Identify which cell holds the provided text, then report its [X, Y] central coordinate. 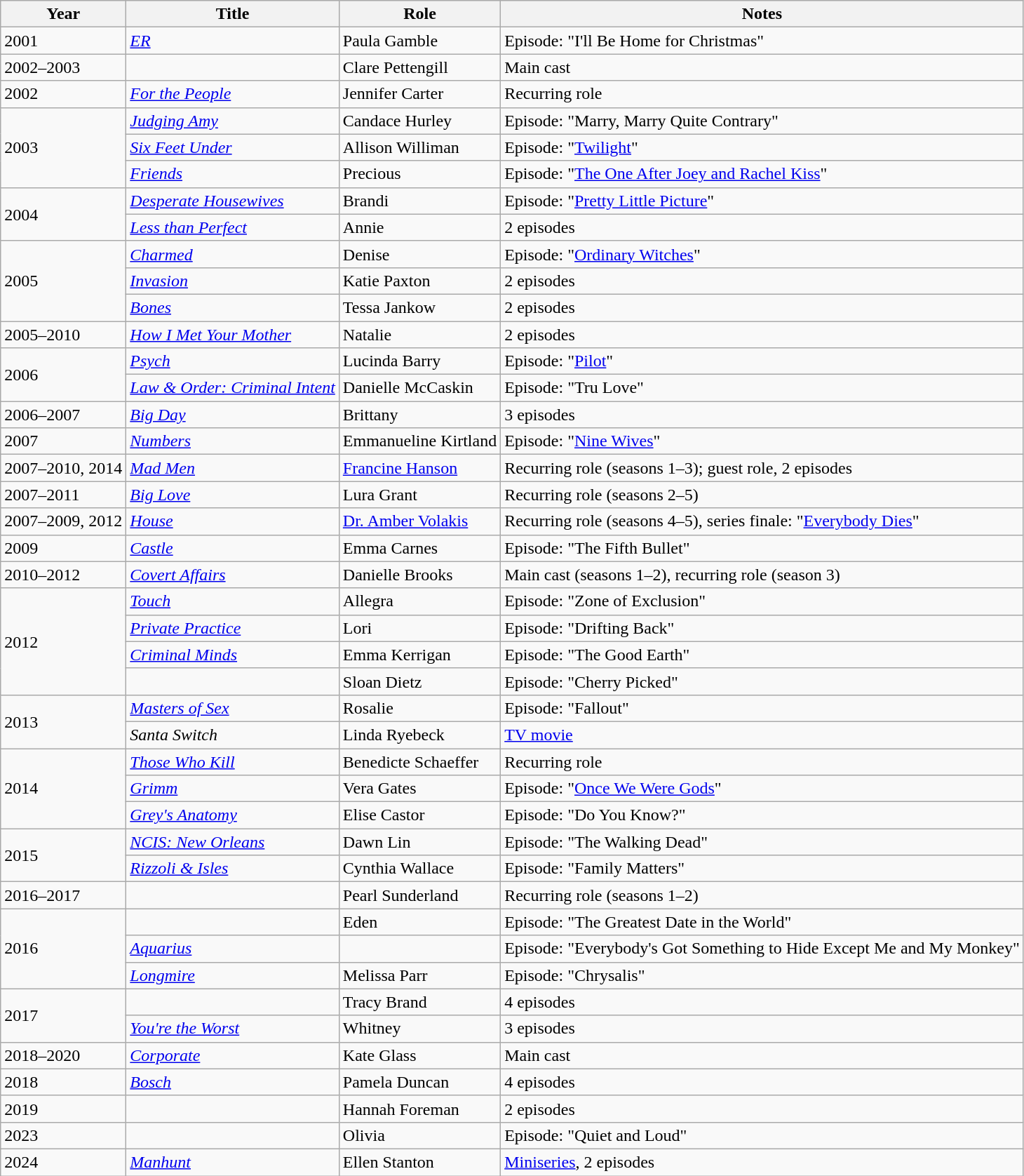
Denise [419, 254]
Tessa Jankow [419, 307]
2007–2011 [63, 495]
Ellen Stanton [419, 1162]
Lucinda Barry [419, 361]
Criminal Minds [233, 655]
Episode: "Zone of Exclusion" [762, 601]
Dr. Amber Volakis [419, 521]
2019 [63, 1109]
Psych [233, 361]
Hannah Foreman [419, 1109]
Main cast (seasons 1–2), recurring role (season 3) [762, 575]
2009 [63, 548]
Episode: "The Walking Dead" [762, 842]
Emma Carnes [419, 548]
Natalie [419, 335]
Episode: "Ordinary Witches" [762, 254]
2004 [63, 214]
Episode: "The One After Joey and Rachel Kiss" [762, 174]
Recurring role (seasons 2–5) [762, 495]
Those Who Kill [233, 761]
Episode: "The Good Earth" [762, 655]
Invasion [233, 281]
2010–2012 [63, 575]
Episode: "Chrysalis" [762, 975]
2012 [63, 641]
Emmanueline Kirtland [419, 441]
2002 [63, 94]
2016–2017 [63, 895]
Kate Glass [419, 1055]
Recurring role (seasons 1–3); guest role, 2 episodes [762, 468]
Recurring role (seasons 4–5), series finale: "Everybody Dies" [762, 521]
Episode: "Once We Were Gods" [762, 789]
Candace Hurley [419, 121]
Role [419, 14]
Allison Williman [419, 147]
ER [233, 41]
Episode: "Family Matters" [762, 869]
Lura Grant [419, 495]
Episode: "Everybody's Got Something to Hide Except Me and My Monkey" [762, 949]
Emma Kerrigan [419, 655]
Big Love [233, 495]
Santa Switch [233, 735]
2005 [63, 281]
2003 [63, 147]
2001 [63, 41]
Judging Amy [233, 121]
Title [233, 14]
2015 [63, 855]
2007–2010, 2014 [63, 468]
Episode: "I'll Be Home for Christmas" [762, 41]
Grey's Anatomy [233, 815]
Benedicte Schaeffer [419, 761]
Cynthia Wallace [419, 869]
Whitney [419, 1029]
Numbers [233, 441]
Pearl Sunderland [419, 895]
Six Feet Under [233, 147]
Paula Gamble [419, 41]
Charmed [233, 254]
Lori [419, 628]
Elise Castor [419, 815]
2014 [63, 788]
Eden [419, 922]
Danielle McCaskin [419, 388]
Rizzoli & Isles [233, 869]
Annie [419, 227]
2006–2007 [63, 415]
You're the Worst [233, 1029]
Bosch [233, 1082]
2013 [63, 721]
2002–2003 [63, 67]
Covert Affairs [233, 575]
Bones [233, 307]
2006 [63, 375]
2023 [63, 1135]
Brandi [419, 201]
Pamela Duncan [419, 1082]
Notes [762, 14]
NCIS: New Orleans [233, 842]
Episode: "The Greatest Date in the World" [762, 922]
2018 [63, 1082]
Less than Perfect [233, 227]
Episode: "Do You Know?" [762, 815]
Masters of Sex [233, 708]
Episode: "The Fifth Bullet" [762, 548]
Law & Order: Criminal Intent [233, 388]
Touch [233, 601]
Aquarius [233, 949]
Linda Ryebeck [419, 735]
Private Practice [233, 628]
Episode: "Tru Love" [762, 388]
Recurring role (seasons 1–2) [762, 895]
Katie Paxton [419, 281]
Rosalie [419, 708]
TV movie [762, 735]
Episode: "Quiet and Loud" [762, 1135]
Episode: "Pilot" [762, 361]
Big Day [233, 415]
2024 [63, 1162]
Tracy Brand [419, 1002]
Episode: "Marry, Marry Quite Contrary" [762, 121]
Mad Men [233, 468]
Year [63, 14]
2016 [63, 949]
Desperate Housewives [233, 201]
Episode: "Pretty Little Picture" [762, 201]
Longmire [233, 975]
Castle [233, 548]
Miniseries, 2 episodes [762, 1162]
House [233, 521]
Episode: "Nine Wives" [762, 441]
Friends [233, 174]
2007–2009, 2012 [63, 521]
Dawn Lin [419, 842]
Allegra [419, 601]
2005–2010 [63, 335]
2007 [63, 441]
How I Met Your Mother [233, 335]
For the People [233, 94]
2017 [63, 1015]
Melissa Parr [419, 975]
Corporate [233, 1055]
Precious [419, 174]
Olivia [419, 1135]
Danielle Brooks [419, 575]
Clare Pettengill [419, 67]
Vera Gates [419, 789]
2018–2020 [63, 1055]
Jennifer Carter [419, 94]
Manhunt [233, 1162]
Episode: "Twilight" [762, 147]
Episode: "Fallout" [762, 708]
Brittany [419, 415]
Grimm [233, 789]
Sloan Dietz [419, 681]
Francine Hanson [419, 468]
Episode: "Cherry Picked" [762, 681]
Episode: "Drifting Back" [762, 628]
